From the cell containing the given text, extract its center point as [x, y] coordinate. 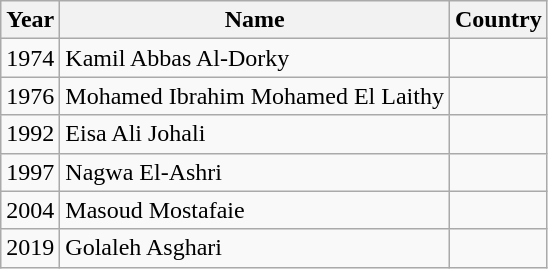
Eisa Ali Johali [255, 134]
Masoud Mostafaie [255, 210]
Name [255, 20]
1976 [30, 96]
Mohamed Ibrahim Mohamed El Laithy [255, 96]
Nagwa El-Ashri [255, 172]
1974 [30, 58]
1992 [30, 134]
1997 [30, 172]
Year [30, 20]
Country [498, 20]
Golaleh Asghari [255, 248]
2019 [30, 248]
Kamil Abbas Al-Dorky [255, 58]
2004 [30, 210]
